Detect which cell encompasses the target text, then output its [X, Y] center coordinate. 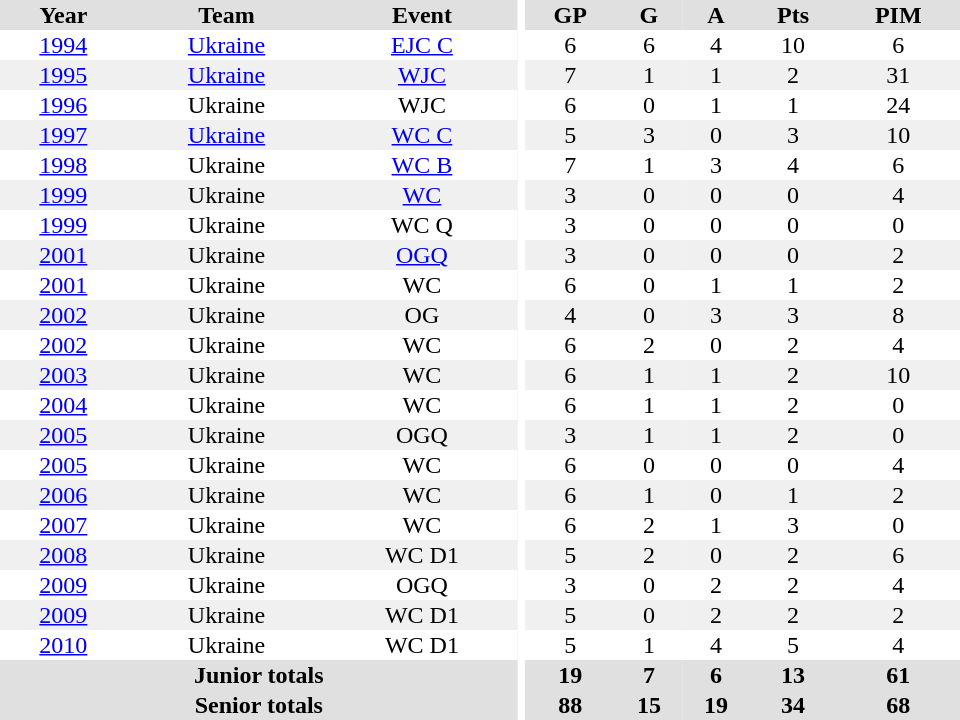
1994 [64, 45]
13 [794, 675]
88 [570, 705]
2010 [64, 645]
1996 [64, 105]
GP [570, 15]
2008 [64, 555]
WC C [422, 135]
24 [898, 105]
Pts [794, 15]
A [716, 15]
EJC C [422, 45]
8 [898, 315]
Event [422, 15]
2003 [64, 375]
Senior totals [259, 705]
Team [227, 15]
15 [648, 705]
OG [422, 315]
G [648, 15]
2004 [64, 405]
WC B [422, 165]
31 [898, 75]
PIM [898, 15]
2007 [64, 525]
1995 [64, 75]
1998 [64, 165]
2006 [64, 495]
WC Q [422, 225]
Year [64, 15]
34 [794, 705]
Junior totals [259, 675]
61 [898, 675]
1997 [64, 135]
68 [898, 705]
